Return the (x, y) coordinate for the center point of the cell that contains the specified text.  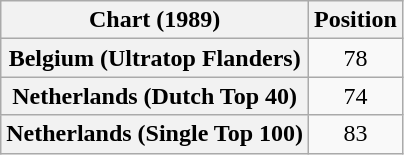
Belgium (Ultratop Flanders) (155, 58)
74 (356, 96)
78 (356, 58)
Chart (1989) (155, 20)
83 (356, 134)
Position (356, 20)
Netherlands (Single Top 100) (155, 134)
Netherlands (Dutch Top 40) (155, 96)
